Pinpoint the cell where the given text exists, returning its [X, Y] midpoint coordinate. 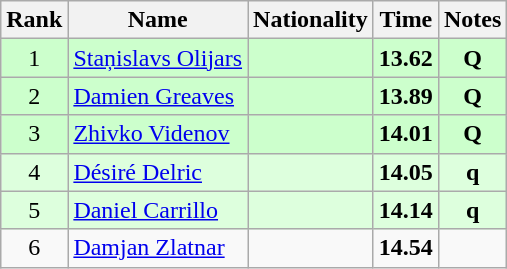
Damien Greaves [158, 96]
6 [34, 248]
13.89 [406, 96]
14.01 [406, 134]
Time [406, 20]
Nationality [311, 20]
1 [34, 58]
5 [34, 210]
14.14 [406, 210]
Zhivko Videnov [158, 134]
13.62 [406, 58]
Rank [34, 20]
Damjan Zlatnar [158, 248]
4 [34, 172]
3 [34, 134]
Name [158, 20]
Staņislavs Olijars [158, 58]
14.54 [406, 248]
Désiré Delric [158, 172]
Notes [472, 20]
Daniel Carrillo [158, 210]
2 [34, 96]
14.05 [406, 172]
